From the cell containing the given text, extract its center point as (x, y) coordinate. 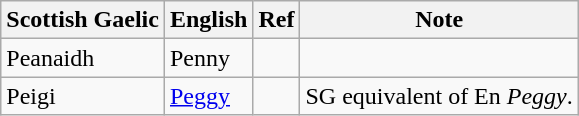
Peanaidh (83, 58)
Scottish Gaelic (83, 20)
Peggy (208, 96)
SG equivalent of En Peggy. (439, 96)
Peigi (83, 96)
Ref (276, 20)
Note (439, 20)
Penny (208, 58)
English (208, 20)
